Output the [x, y] coordinate of the center of the cell containing the given text.  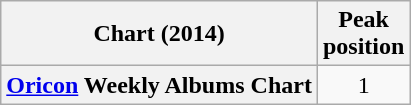
Chart (2014) [160, 34]
Peakposition [363, 34]
Oricon Weekly Albums Chart [160, 85]
1 [363, 85]
